Search for the cell housing the specified text and yield its [X, Y] center coordinate. 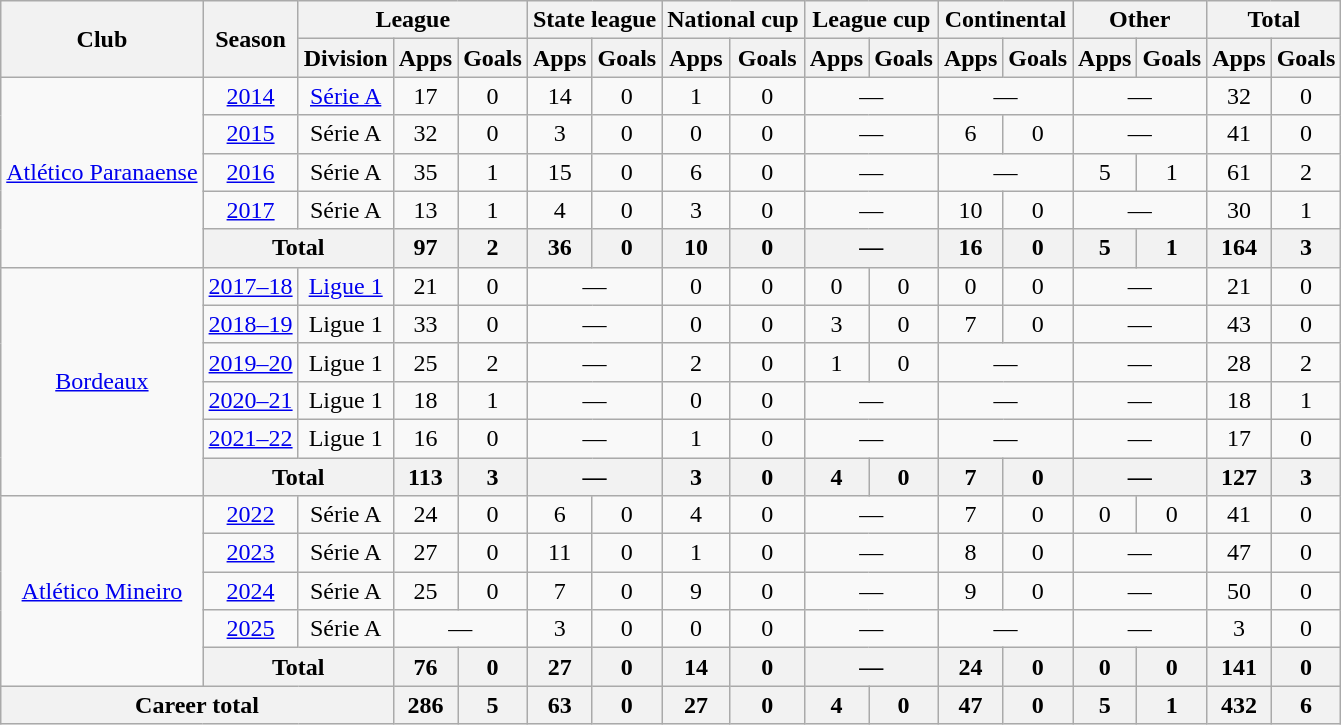
2017–18 [250, 286]
15 [559, 172]
2017 [250, 210]
164 [1239, 248]
8 [970, 553]
127 [1239, 477]
Career total [197, 705]
33 [425, 324]
Other [1140, 20]
2018–19 [250, 324]
2024 [250, 591]
432 [1239, 705]
State league [594, 20]
League cup [871, 20]
35 [425, 172]
Atlético Paranaense [102, 172]
11 [559, 553]
97 [425, 248]
2014 [250, 96]
Division [346, 58]
63 [559, 705]
2023 [250, 553]
2015 [250, 134]
League [412, 20]
Atlético Mineiro [102, 591]
2025 [250, 629]
National cup [733, 20]
36 [559, 248]
2020–21 [250, 400]
61 [1239, 172]
141 [1239, 667]
30 [1239, 210]
2016 [250, 172]
13 [425, 210]
50 [1239, 591]
2021–22 [250, 438]
Continental [1005, 20]
113 [425, 477]
286 [425, 705]
28 [1239, 362]
Club [102, 39]
Season [250, 39]
Bordeaux [102, 381]
2022 [250, 515]
43 [1239, 324]
2019–20 [250, 362]
76 [425, 667]
